Identify which cell holds the provided text, then report its [X, Y] central coordinate. 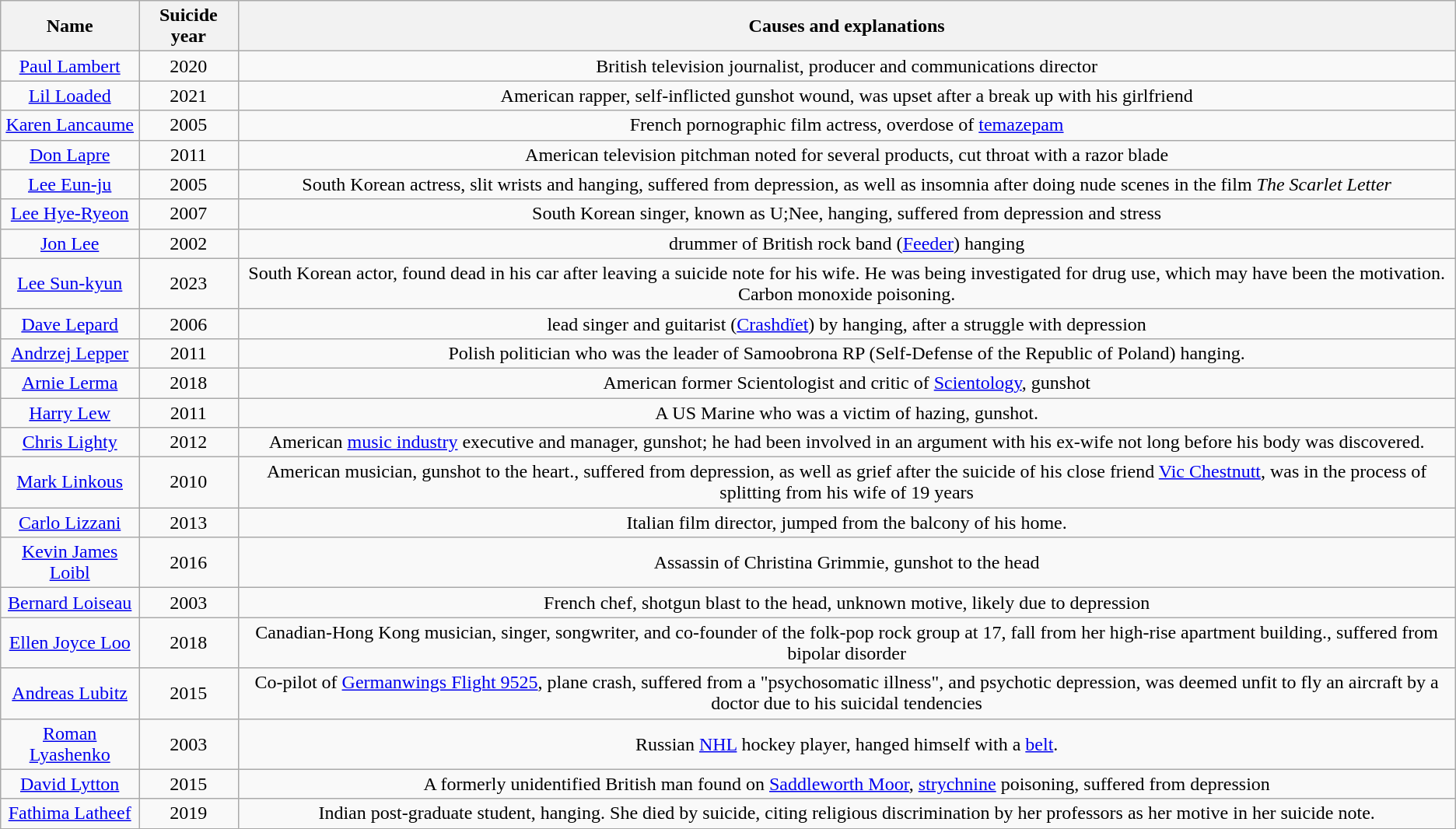
2010 [188, 482]
2007 [188, 214]
Lil Loaded [70, 96]
2021 [188, 96]
2002 [188, 243]
Andreas Lubitz [70, 694]
Jon Lee [70, 243]
Bernard Loiseau [70, 603]
drummer of British rock band (Feeder) hanging [846, 243]
French chef, shotgun blast to the head, unknown motive, likely due to depression [846, 603]
David Lytton [70, 784]
Name [70, 26]
South Korean actress, slit wrists and hanging, suffered from depression, as well as insomnia after doing nude scenes in the film The Scarlet Letter [846, 184]
Karen Lancaume [70, 125]
Fathima Latheef [70, 813]
2006 [188, 324]
Don Lapre [70, 155]
lead singer and guitarist (Crashdïet) by hanging, after a struggle with depression [846, 324]
Roman Lyashenko [70, 743]
Suicide year [188, 26]
French pornographic film actress, overdose of temazepam [846, 125]
2013 [188, 523]
Chris Lighty [70, 442]
American former Scientologist and critic of Scientology, gunshot [846, 383]
Italian film director, jumped from the balcony of his home. [846, 523]
Polish politician who was the leader of Samoobrona RP (Self-Defense of the Republic of Poland) hanging. [846, 353]
A formerly unidentified British man found on Saddleworth Moor, strychnine poisoning, suffered from depression [846, 784]
Indian post-graduate student, hanging. She died by suicide, citing religious discrimination by her professors as her motive in her suicide note. [846, 813]
Causes and explanations [846, 26]
Dave Lepard [70, 324]
British television journalist, producer and communications director [846, 66]
Lee Hye-Ryeon [70, 214]
Lee Sun-kyun [70, 283]
Paul Lambert [70, 66]
2016 [188, 563]
American television pitchman noted for several products, cut throat with a razor blade [846, 155]
A US Marine who was a victim of hazing, gunshot. [846, 413]
American music industry executive and manager, gunshot; he had been involved in an argument with his ex-wife not long before his body was discovered. [846, 442]
2012 [188, 442]
Kevin James Loibl [70, 563]
South Korean singer, known as U;Nee, hanging, suffered from depression and stress [846, 214]
Lee Eun-ju [70, 184]
Harry Lew [70, 413]
Carlo Lizzani [70, 523]
American rapper, self-inflicted gunshot wound, was upset after a break up with his girlfriend [846, 96]
Russian NHL hockey player, hanged himself with a belt. [846, 743]
Mark Linkous [70, 482]
2019 [188, 813]
Assassin of Christina Grimmie, gunshot to the head [846, 563]
2020 [188, 66]
Arnie Lerma [70, 383]
Andrzej Lepper [70, 353]
2023 [188, 283]
Ellen Joyce Loo [70, 642]
